Pinpoint the cell where the given text exists, returning its (x, y) midpoint coordinate. 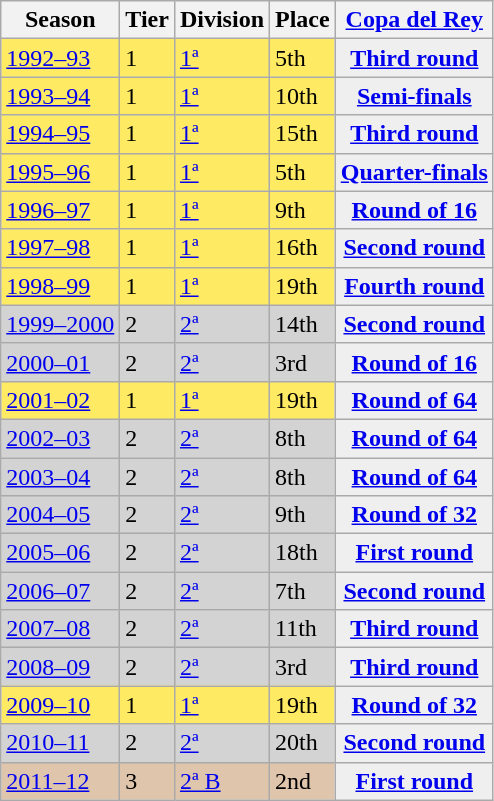
1993–94 (60, 96)
2007–08 (60, 629)
2ª B (222, 781)
Fourth round (414, 286)
1998–99 (60, 286)
Place (303, 20)
2011–12 (60, 781)
1995–96 (60, 172)
2008–09 (60, 667)
2005–06 (60, 553)
20th (303, 743)
Season (60, 20)
Tier (148, 20)
Copa del Rey (414, 20)
7th (303, 591)
1999–2000 (60, 324)
2000–01 (60, 362)
15th (303, 134)
Quarter-finals (414, 172)
2003–04 (60, 477)
2006–07 (60, 591)
1997–98 (60, 248)
2002–03 (60, 438)
1994–95 (60, 134)
2001–02 (60, 400)
2009–10 (60, 705)
10th (303, 96)
3 (148, 781)
1996–97 (60, 210)
11th (303, 629)
18th (303, 553)
2010–11 (60, 743)
14th (303, 324)
2nd (303, 781)
16th (303, 248)
1992–93 (60, 58)
Division (222, 20)
Semi-finals (414, 96)
2004–05 (60, 515)
